Provide the (X, Y) coordinate of the cell's center where the given text is located.  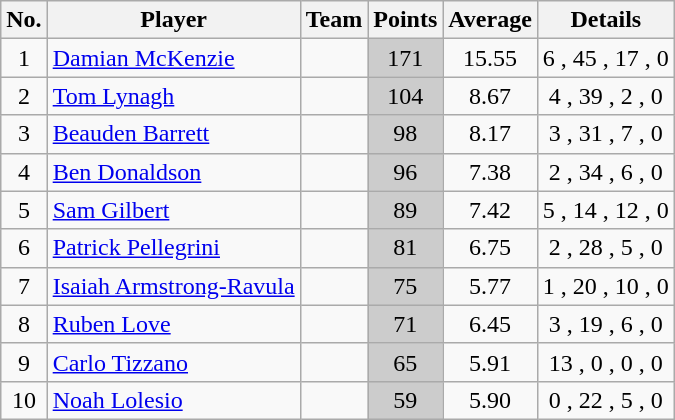
5 (24, 210)
75 (406, 286)
Player (174, 20)
Average (490, 20)
7 (24, 286)
2 (24, 96)
8.17 (490, 134)
Ben Donaldson (174, 172)
3 (24, 134)
0 , 22 , 5 , 0 (606, 400)
Carlo Tizzano (174, 362)
6.45 (490, 324)
Team (334, 20)
Patrick Pellegrini (174, 248)
171 (406, 58)
2 , 28 , 5 , 0 (606, 248)
104 (406, 96)
Noah Lolesio (174, 400)
15.55 (490, 58)
1 (24, 58)
Tom Lynagh (174, 96)
Beauden Barrett (174, 134)
7.38 (490, 172)
10 (24, 400)
89 (406, 210)
59 (406, 400)
Sam Gilbert (174, 210)
98 (406, 134)
5.77 (490, 286)
71 (406, 324)
96 (406, 172)
6.75 (490, 248)
3 , 31 , 7 , 0 (606, 134)
4 (24, 172)
No. (24, 20)
Isaiah Armstrong-Ravula (174, 286)
5.90 (490, 400)
1 , 20 , 10 , 0 (606, 286)
8 (24, 324)
7.42 (490, 210)
65 (406, 362)
13 , 0 , 0 , 0 (606, 362)
81 (406, 248)
5.91 (490, 362)
Damian McKenzie (174, 58)
6 (24, 248)
Ruben Love (174, 324)
Details (606, 20)
8.67 (490, 96)
4 , 39 , 2 , 0 (606, 96)
6 , 45 , 17 , 0 (606, 58)
2 , 34 , 6 , 0 (606, 172)
5 , 14 , 12 , 0 (606, 210)
Points (406, 20)
9 (24, 362)
3 , 19 , 6 , 0 (606, 324)
